For the text-containing cell, return its midpoint in (X, Y) coordinate format. 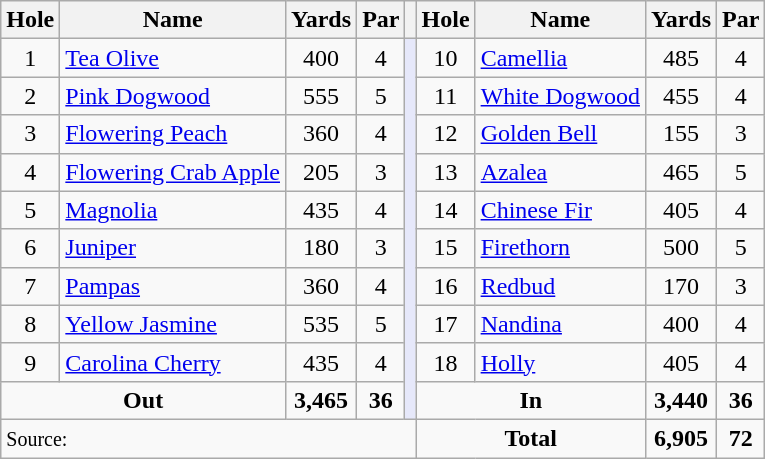
16 (446, 286)
465 (680, 172)
White Dogwood (560, 96)
6 (30, 248)
180 (322, 248)
In (530, 400)
7 (30, 286)
455 (680, 96)
170 (680, 286)
Flowering Crab Apple (173, 172)
535 (322, 324)
Azalea (560, 172)
11 (446, 96)
485 (680, 58)
155 (680, 134)
Pink Dogwood (173, 96)
Source: (208, 438)
12 (446, 134)
Holly (560, 362)
Golden Bell (560, 134)
205 (322, 172)
Magnolia (173, 210)
14 (446, 210)
Carolina Cherry (173, 362)
Juniper (173, 248)
8 (30, 324)
Pampas (173, 286)
17 (446, 324)
6,905 (680, 438)
3,440 (680, 400)
15 (446, 248)
3,465 (322, 400)
555 (322, 96)
18 (446, 362)
13 (446, 172)
Total (530, 438)
Chinese Fir (560, 210)
Flowering Peach (173, 134)
1 (30, 58)
Camellia (560, 58)
72 (741, 438)
Yellow Jasmine (173, 324)
Out (144, 400)
500 (680, 248)
Redbud (560, 286)
2 (30, 96)
9 (30, 362)
Nandina (560, 324)
Firethorn (560, 248)
10 (446, 58)
Tea Olive (173, 58)
